Pinpoint the cell where the given text exists, returning its [x, y] midpoint coordinate. 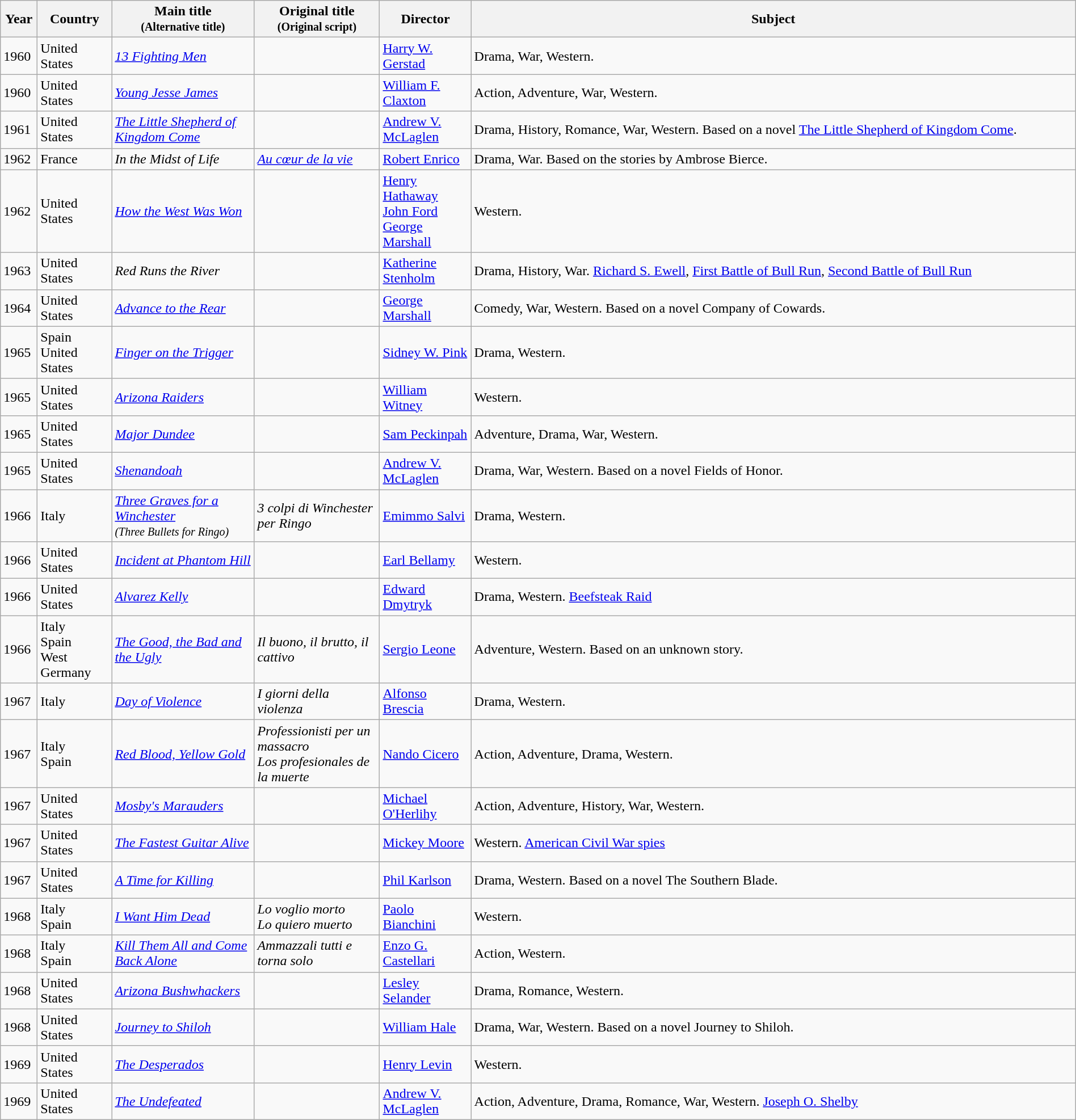
The Desperados [183, 1064]
Drama, Western. Based on a novel The Southern Blade. [773, 879]
3 colpi di Winchester per Ringo [317, 515]
George Marshall [426, 308]
Action, Adventure, War, Western. [773, 93]
William Witney [426, 397]
Country [75, 19]
Il buono, il brutto, il cattivo [317, 649]
Arizona Raiders [183, 397]
Three Graves for a Winchester(Three Bullets for Ringo) [183, 515]
Main title(Alternative title) [183, 19]
1964 [19, 308]
William Hale [426, 1027]
Phil Karlson [426, 879]
ItalySpainWest Germany [75, 649]
Henry HathawayJohn FordGeorge Marshall [426, 211]
The Undefeated [183, 1101]
1963 [19, 271]
Katherine Stenholm [426, 271]
Subject [773, 19]
Au cœur de la vie [317, 159]
Sam Peckinpah [426, 433]
Robert Enrico [426, 159]
Drama, War, Western. Based on a novel Fields of Honor. [773, 471]
The Good, the Bad and the Ugly [183, 649]
Shenandoah [183, 471]
Year [19, 19]
Henry Levin [426, 1064]
Paolo Bianchini [426, 917]
Adventure, Drama, War, Western. [773, 433]
Drama, Romance, Western. [773, 991]
Journey to Shiloh [183, 1027]
Red Blood, Yellow Gold [183, 753]
Drama, Western. Beefsteak Raid [773, 597]
I giorni della violenza [317, 701]
Alfonso Brescia [426, 701]
Action, Adventure, Drama, Romance, War, Western. Joseph O. Shelby [773, 1101]
Drama, History, Romance, War, Western. Based on a novel The Little Shepherd of Kingdom Come. [773, 129]
Earl Bellamy [426, 561]
The Little Shepherd of Kingdom Come [183, 129]
William F. Claxton [426, 93]
Drama, History, War. Richard S. Ewell, First Battle of Bull Run, Second Battle of Bull Run [773, 271]
Incident at Phantom Hill [183, 561]
Mickey Moore [426, 843]
Drama, War, Western. [773, 56]
Emimmo Salvi [426, 515]
Director [426, 19]
Drama, War. Based on the stories by Ambrose Bierce. [773, 159]
Nando Cicero [426, 753]
SpainUnited States [75, 352]
Original title(Original script) [317, 19]
Adventure, Western. Based on an unknown story. [773, 649]
Lo voglio mortoLo quiero muerto [317, 917]
Western. American Civil War spies [773, 843]
Action, Adventure, Drama, Western. [773, 753]
The Fastest Guitar Alive [183, 843]
Kill Them All and Come Back Alone [183, 953]
Mosby's Marauders [183, 806]
How the West Was Won [183, 211]
Red Runs the River [183, 271]
Enzo G. Castellari [426, 953]
Major Dundee [183, 433]
Action, Adventure, History, War, Western. [773, 806]
Advance to the Rear [183, 308]
Ammazzali tutti e torna solo [317, 953]
France [75, 159]
Arizona Bushwhackers [183, 991]
13 Fighting Men [183, 56]
Finger on the Trigger [183, 352]
Professionisti per un massacroLos profesionales de la muerte [317, 753]
Sidney W. Pink [426, 352]
Alvarez Kelly [183, 597]
Edward Dmytryk [426, 597]
Action, Western. [773, 953]
In the Midst of Life [183, 159]
Lesley Selander [426, 991]
1961 [19, 129]
Harry W. Gerstad [426, 56]
Drama, War, Western. Based on a novel Journey to Shiloh. [773, 1027]
A Time for Killing [183, 879]
I Want Him Dead [183, 917]
Sergio Leone [426, 649]
Michael O'Herlihy [426, 806]
Day of Violence [183, 701]
Young Jesse James [183, 93]
Comedy, War, Western. Based on a novel Company of Cowards. [773, 308]
